Detect which cell encompasses the target text, then output its [x, y] center coordinate. 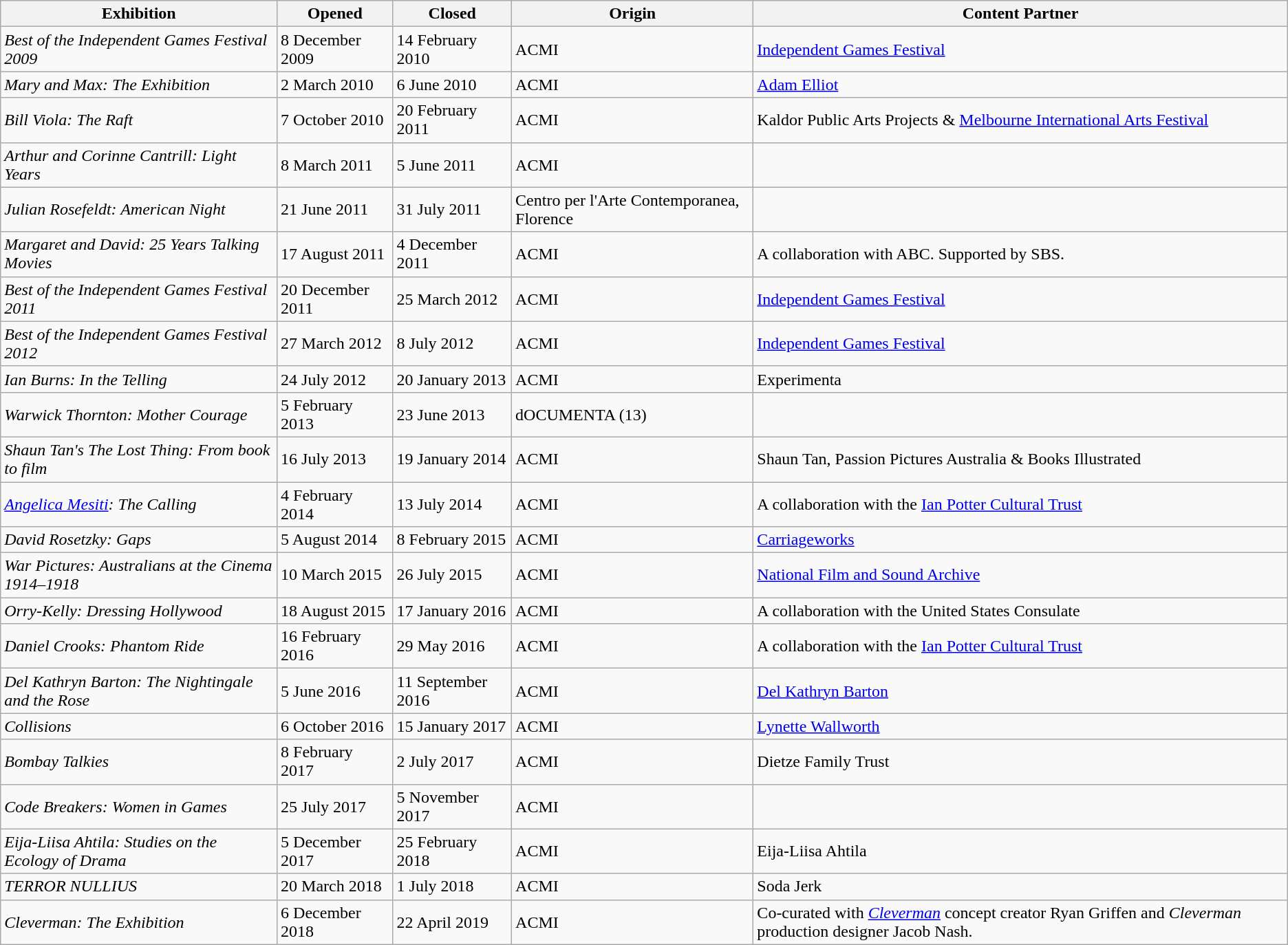
Mary and Max: The Exhibition [139, 85]
17 January 2016 [452, 611]
2 July 2017 [452, 762]
Lynette Wallworth [1020, 726]
Del Kathryn Barton [1020, 691]
6 October 2016 [335, 726]
Del Kathryn Barton: The Nightingale and the Rose [139, 691]
8 July 2012 [452, 344]
31 July 2011 [452, 209]
A collaboration with ABC. Supported by SBS. [1020, 254]
Adam Elliot [1020, 85]
Bill Viola: The Raft [139, 120]
25 March 2012 [452, 298]
Content Partner [1020, 14]
Soda Jerk [1020, 887]
Eija-Liisa Ahtila [1020, 851]
Kaldor Public Arts Projects & Melbourne International Arts Festival [1020, 120]
David Rosetzky: Gaps [139, 540]
dOCUMENTA (13) [633, 414]
5 November 2017 [452, 806]
Shaun Tan's The Lost Thing: From book to film [139, 459]
10 March 2015 [335, 575]
Best of the Independent Games Festival 2011 [139, 298]
25 July 2017 [335, 806]
Eija-Liisa Ahtila: Studies on the Ecology of Drama [139, 851]
National Film and Sound Archive [1020, 575]
5 December 2017 [335, 851]
7 October 2010 [335, 120]
11 September 2016 [452, 691]
21 June 2011 [335, 209]
5 August 2014 [335, 540]
19 January 2014 [452, 459]
Margaret and David: 25 Years Talking Movies [139, 254]
Shaun Tan, Passion Pictures Australia & Books Illustrated [1020, 459]
Co-curated with Cleverman concept creator Ryan Griffen and Cleverman production designer Jacob Nash. [1020, 922]
15 January 2017 [452, 726]
17 August 2011 [335, 254]
8 December 2009 [335, 50]
16 July 2013 [335, 459]
Angelica Mesiti: The Calling [139, 503]
13 July 2014 [452, 503]
20 March 2018 [335, 887]
TERROR NULLIUS [139, 887]
2 March 2010 [335, 85]
24 July 2012 [335, 379]
26 July 2015 [452, 575]
8 February 2017 [335, 762]
Best of the Independent Games Festival 2009 [139, 50]
16 February 2016 [335, 647]
Arthur and Corinne Cantrill: Light Years [139, 165]
Carriageworks [1020, 540]
Exhibition [139, 14]
20 February 2011 [452, 120]
20 December 2011 [335, 298]
Julian Rosefeldt: American Night [139, 209]
Daniel Crooks: Phantom Ride [139, 647]
Best of the Independent Games Festival 2012 [139, 344]
8 February 2015 [452, 540]
25 February 2018 [452, 851]
Dietze Family Trust [1020, 762]
Origin [633, 14]
1 July 2018 [452, 887]
Bombay Talkies [139, 762]
Warwick Thornton: Mother Courage [139, 414]
8 March 2011 [335, 165]
22 April 2019 [452, 922]
Cleverman: The Exhibition [139, 922]
5 June 2016 [335, 691]
Experimenta [1020, 379]
6 December 2018 [335, 922]
War Pictures: Australians at the Cinema 1914–1918 [139, 575]
Orry-Kelly: Dressing Hollywood [139, 611]
20 January 2013 [452, 379]
A collaboration with the United States Consulate [1020, 611]
27 March 2012 [335, 344]
6 June 2010 [452, 85]
Centro per l'Arte Contemporanea, Florence [633, 209]
Opened [335, 14]
Ian Burns: In the Telling [139, 379]
Code Breakers: Women in Games [139, 806]
5 June 2011 [452, 165]
5 February 2013 [335, 414]
4 December 2011 [452, 254]
4 February 2014 [335, 503]
14 February 2010 [452, 50]
18 August 2015 [335, 611]
29 May 2016 [452, 647]
23 June 2013 [452, 414]
Closed [452, 14]
Collisions [139, 726]
